Provide the [x, y] coordinate of the cell's center where the given text is located.  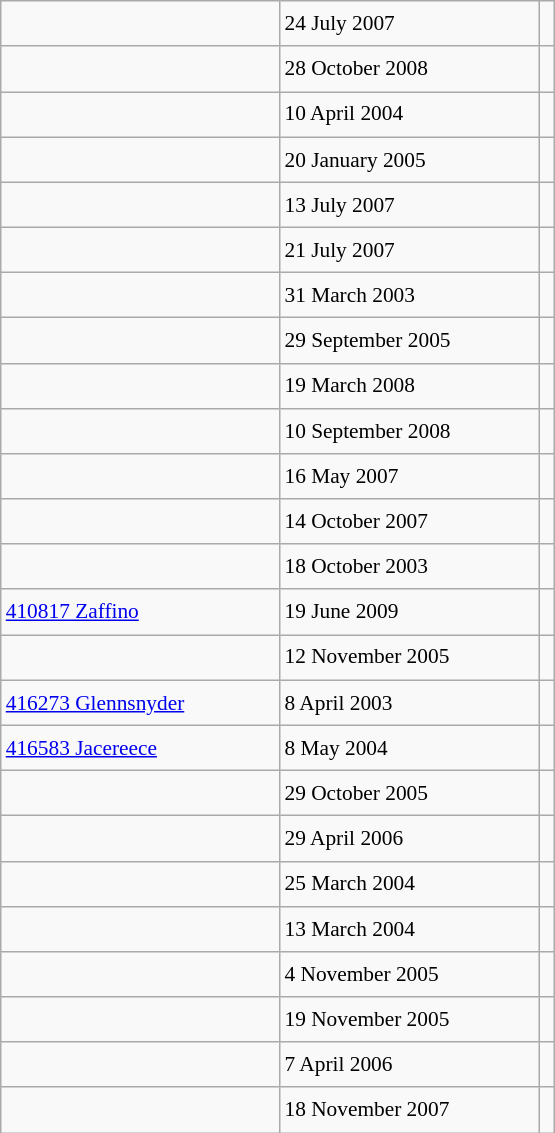
24 July 2007 [409, 24]
13 July 2007 [409, 204]
29 October 2005 [409, 792]
14 October 2007 [409, 522]
28 October 2008 [409, 68]
10 April 2004 [409, 114]
8 April 2003 [409, 702]
19 March 2008 [409, 386]
18 October 2003 [409, 566]
13 March 2004 [409, 928]
31 March 2003 [409, 296]
21 July 2007 [409, 250]
29 September 2005 [409, 340]
18 November 2007 [409, 1110]
29 April 2006 [409, 838]
416273 Glennsnyder [140, 702]
25 March 2004 [409, 884]
19 June 2009 [409, 612]
410817 Zaffino [140, 612]
12 November 2005 [409, 658]
4 November 2005 [409, 974]
8 May 2004 [409, 748]
20 January 2005 [409, 160]
416583 Jacereece [140, 748]
16 May 2007 [409, 476]
7 April 2006 [409, 1064]
10 September 2008 [409, 430]
19 November 2005 [409, 1020]
